Determine the [x, y] coordinate at the center of the cell enclosing the given text.  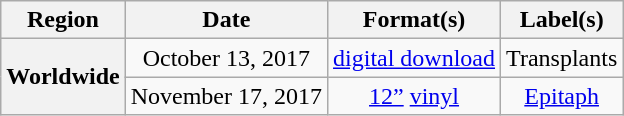
Date [226, 20]
digital download [414, 58]
Region [63, 20]
November 17, 2017 [226, 96]
Format(s) [414, 20]
12” vinyl [414, 96]
Transplants [562, 58]
Epitaph [562, 96]
October 13, 2017 [226, 58]
Worldwide [63, 77]
Label(s) [562, 20]
